From the cell containing the given text, extract its center point as [X, Y] coordinate. 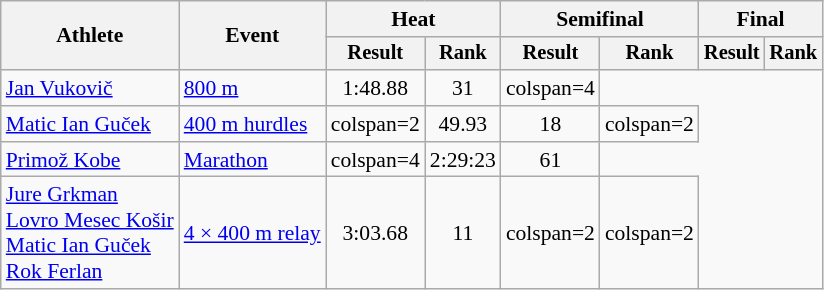
400 m hurdles [252, 124]
Final [760, 19]
1:48.88 [376, 88]
Jan Vukovič [90, 88]
Matic Ian Guček [90, 124]
Marathon [252, 160]
61 [550, 160]
3:03.68 [376, 233]
Semifinal [600, 19]
49.93 [463, 124]
4 × 400 m relay [252, 233]
18 [550, 124]
31 [463, 88]
800 m [252, 88]
Event [252, 36]
2:29:23 [463, 160]
Athlete [90, 36]
Jure Grkman Lovro Mesec Košir Matic Ian Guček Rok Ferlan [90, 233]
Heat [414, 19]
11 [463, 233]
Primož Kobe [90, 160]
